For the text-containing cell, return its midpoint in [x, y] coordinate format. 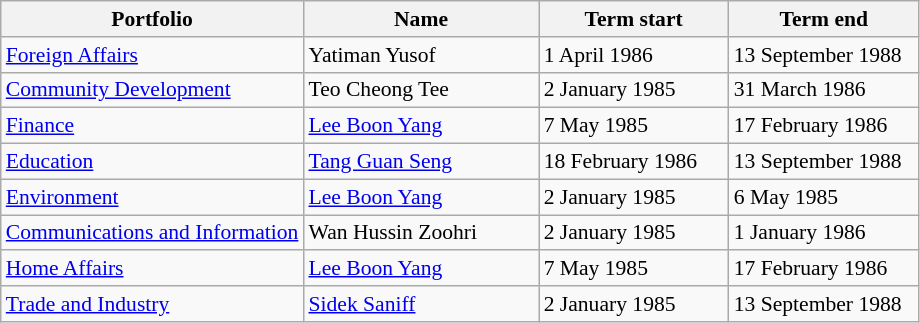
Yatiman Yusof [420, 55]
Tang Guan Seng [420, 162]
6 May 1985 [824, 197]
Term end [824, 19]
Foreign Affairs [152, 55]
Education [152, 162]
Wan Hussin Zoohri [420, 233]
Finance [152, 126]
Communications and Information [152, 233]
Portfolio [152, 19]
1 April 1986 [634, 55]
Teo Cheong Tee [420, 90]
Trade and Industry [152, 304]
Home Affairs [152, 269]
1 January 1986 [824, 233]
Environment [152, 197]
Sidek Saniff [420, 304]
Name [420, 19]
31 March 1986 [824, 90]
Community Development [152, 90]
18 February 1986 [634, 162]
Term start [634, 19]
